Return the [X, Y] coordinate for the center point of the cell that contains the specified text.  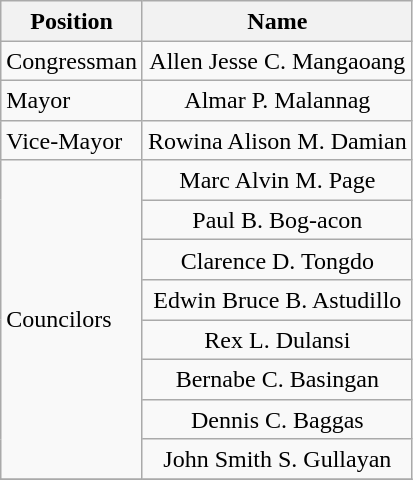
Name [277, 21]
Rex L. Dulansi [277, 340]
Bernabe C. Basingan [277, 379]
Edwin Bruce B. Astudillo [277, 300]
Mayor [72, 100]
Paul B. Bog-acon [277, 220]
Clarence D. Tongdo [277, 260]
Allen Jesse C. Mangaoang [277, 61]
Vice-Mayor [72, 140]
Dennis C. Baggas [277, 419]
Almar P. Malannag [277, 100]
Congressman [72, 61]
Councilors [72, 320]
Marc Alvin M. Page [277, 180]
John Smith S. Gullayan [277, 459]
Rowina Alison M. Damian [277, 140]
Position [72, 21]
